Find where the given text appears and provide that cell's center as (x, y) coordinate. 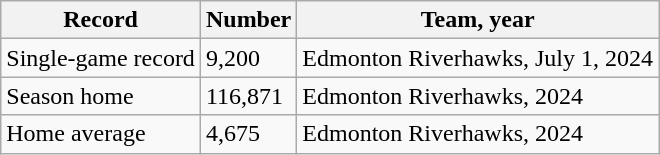
Team, year (478, 20)
Single-game record (101, 58)
Edmonton Riverhawks, July 1, 2024 (478, 58)
116,871 (248, 96)
Home average (101, 134)
Season home (101, 96)
9,200 (248, 58)
Number (248, 20)
4,675 (248, 134)
Record (101, 20)
